Extract the [x, y] coordinate from the center of the cell holding the provided text.  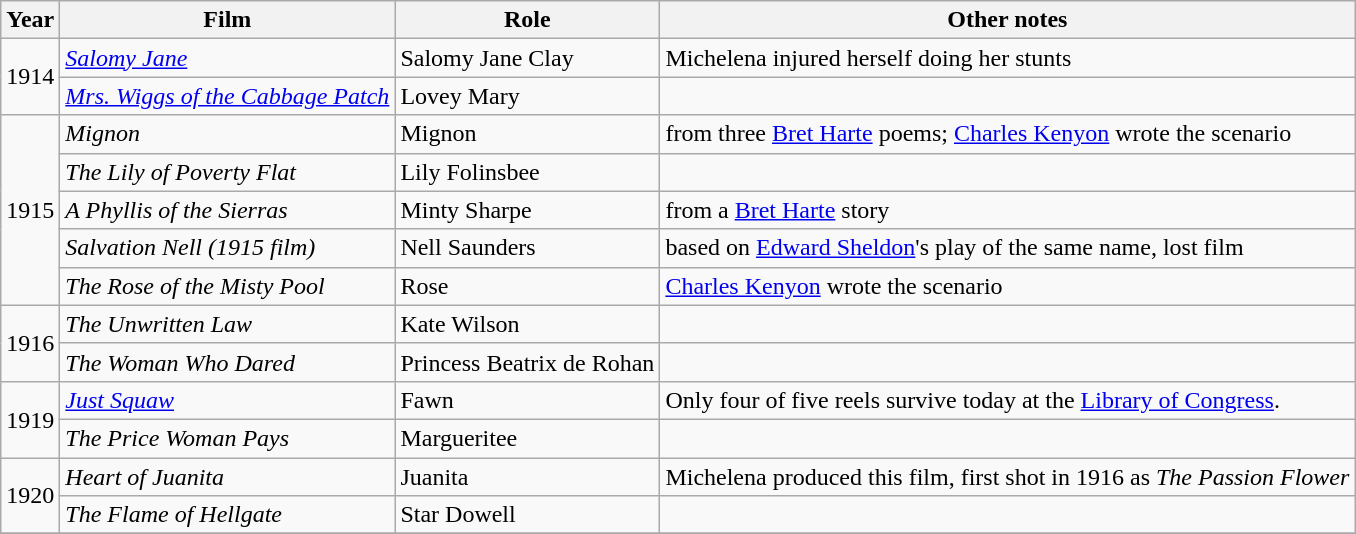
Salvation Nell (1915 film) [228, 248]
Kate Wilson [528, 324]
Rose [528, 286]
Star Dowell [528, 515]
Margueritee [528, 438]
Only four of five reels survive today at the Library of Congress. [1008, 400]
The Unwritten Law [228, 324]
The Rose of the Misty Pool [228, 286]
Other notes [1008, 20]
The Woman Who Dared [228, 362]
Minty Sharpe [528, 210]
Heart of Juanita [228, 477]
Salomy Jane [228, 58]
Michelena produced this film, first shot in 1916 as The Passion Flower [1008, 477]
Fawn [528, 400]
1919 [30, 419]
Juanita [528, 477]
1920 [30, 496]
1916 [30, 343]
1915 [30, 210]
Lily Folinsbee [528, 172]
The Price Woman Pays [228, 438]
Year [30, 20]
from a Bret Harte story [1008, 210]
1914 [30, 77]
from three Bret Harte poems; Charles Kenyon wrote the scenario [1008, 134]
Lovey Mary [528, 96]
Salomy Jane Clay [528, 58]
Just Squaw [228, 400]
The Lily of Poverty Flat [228, 172]
Nell Saunders [528, 248]
Princess Beatrix de Rohan [528, 362]
The Flame of Hellgate [228, 515]
Role [528, 20]
A Phyllis of the Sierras [228, 210]
Mrs. Wiggs of the Cabbage Patch [228, 96]
Film [228, 20]
Charles Kenyon wrote the scenario [1008, 286]
based on Edward Sheldon's play of the same name, lost film [1008, 248]
Michelena injured herself doing her stunts [1008, 58]
